Return the (X, Y) coordinate for the center point of the cell that contains the specified text.  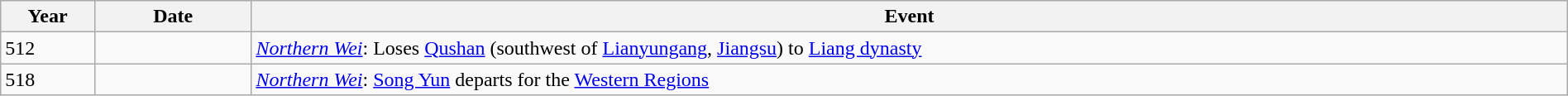
Year (48, 17)
Northern Wei: Song Yun departs for the Western Regions (910, 79)
Date (172, 17)
Northern Wei: Loses Qushan (southwest of Lianyungang, Jiangsu) to Liang dynasty (910, 48)
Event (910, 17)
512 (48, 48)
518 (48, 79)
